Find where the given text appears and provide that cell's center as [x, y] coordinate. 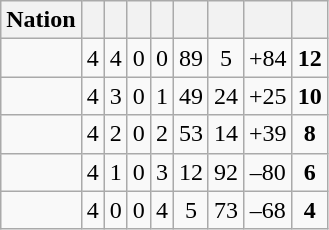
8 [310, 134]
+25 [268, 96]
+39 [268, 134]
Nation [41, 20]
–80 [268, 172]
+84 [268, 58]
6 [310, 172]
89 [190, 58]
92 [226, 172]
24 [226, 96]
–68 [268, 210]
49 [190, 96]
73 [226, 210]
10 [310, 96]
53 [190, 134]
14 [226, 134]
